Output the [X, Y] coordinate of the center of the cell containing the given text.  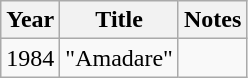
1984 [30, 58]
"Amadare" [120, 58]
Title [120, 20]
Year [30, 20]
Notes [212, 20]
